For the text-containing cell, return its midpoint in (X, Y) coordinate format. 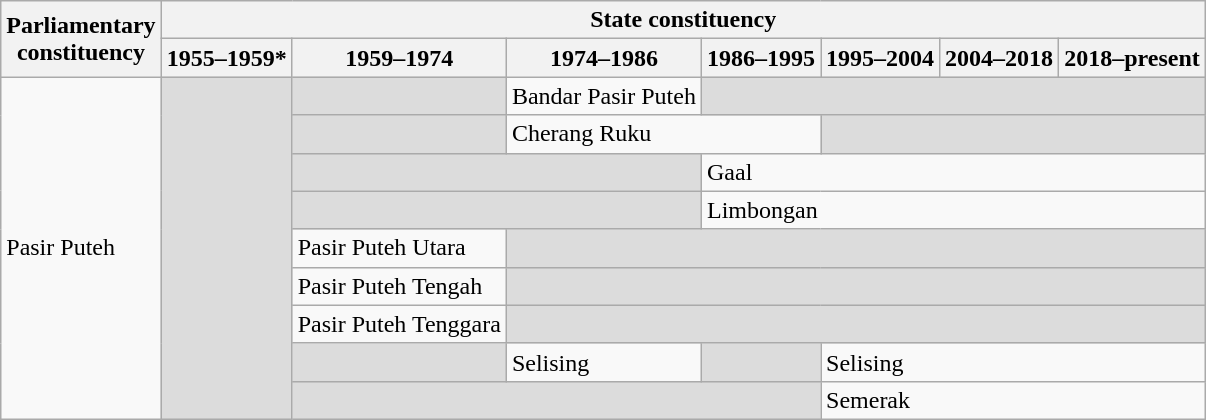
1955–1959* (226, 58)
State constituency (683, 20)
1995–2004 (880, 58)
Pasir Puteh Tenggara (399, 324)
1959–1974 (399, 58)
Cherang Ruku (663, 134)
2018–present (1132, 58)
Pasir Puteh (81, 248)
1974–1986 (604, 58)
Limbongan (953, 210)
Semerak (1014, 400)
2004–2018 (1000, 58)
Gaal (953, 172)
1986–1995 (760, 58)
Bandar Pasir Puteh (604, 96)
Parliamentaryconstituency (81, 39)
Pasir Puteh Tengah (399, 286)
Pasir Puteh Utara (399, 248)
